Locate the cell with the specified text and output its (x, y) center coordinate. 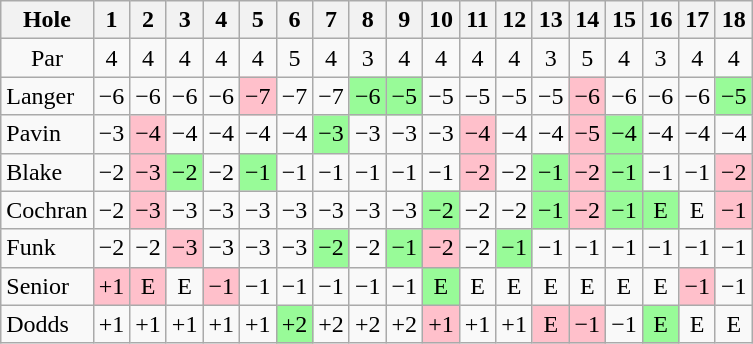
Cochran (47, 210)
11 (478, 20)
Blake (47, 172)
12 (514, 20)
16 (660, 20)
7 (332, 20)
Funk (47, 248)
6 (294, 20)
Hole (47, 20)
Langer (47, 96)
18 (734, 20)
9 (404, 20)
15 (624, 20)
14 (588, 20)
Senior (47, 286)
17 (698, 20)
Par (47, 58)
8 (368, 20)
10 (442, 20)
13 (550, 20)
1 (112, 20)
Pavin (47, 134)
2 (148, 20)
Dodds (47, 324)
